Scan for the cell matching the given text and deliver its (X, Y) coordinate at center. 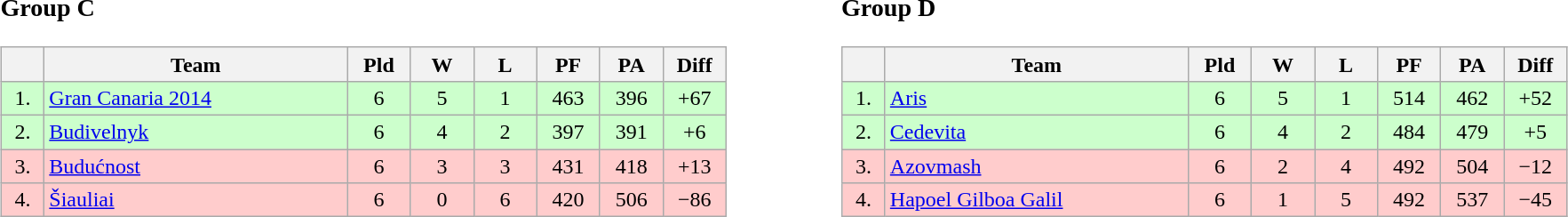
463 (569, 98)
537 (1473, 200)
418 (631, 166)
514 (1409, 98)
Budućnost (195, 166)
484 (1409, 133)
Budivelnyk (195, 133)
Hapoel Gilboa Galil (1036, 200)
−12 (1535, 166)
+6 (695, 133)
+52 (1535, 98)
Azovmash (1036, 166)
506 (631, 200)
−86 (695, 200)
396 (631, 98)
−45 (1535, 200)
479 (1473, 133)
+13 (695, 166)
+67 (695, 98)
504 (1473, 166)
Cedevita (1036, 133)
420 (569, 200)
Aris (1036, 98)
Gran Canaria 2014 (195, 98)
462 (1473, 98)
397 (569, 133)
Šiauliai (195, 200)
431 (569, 166)
+5 (1535, 133)
0 (442, 200)
391 (631, 133)
